Output the (x, y) coordinate of the center of the cell containing the given text.  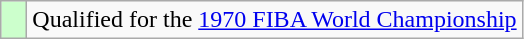
Qualified for the 1970 FIBA World Championship (274, 20)
